Return [X, Y] of the center of cell containing provided text 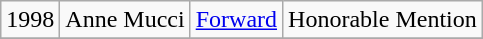
1998 [30, 20]
Forward [236, 20]
Honorable Mention [383, 20]
Anne Mucci [125, 20]
